Find where the given text appears and provide that cell's center as (x, y) coordinate. 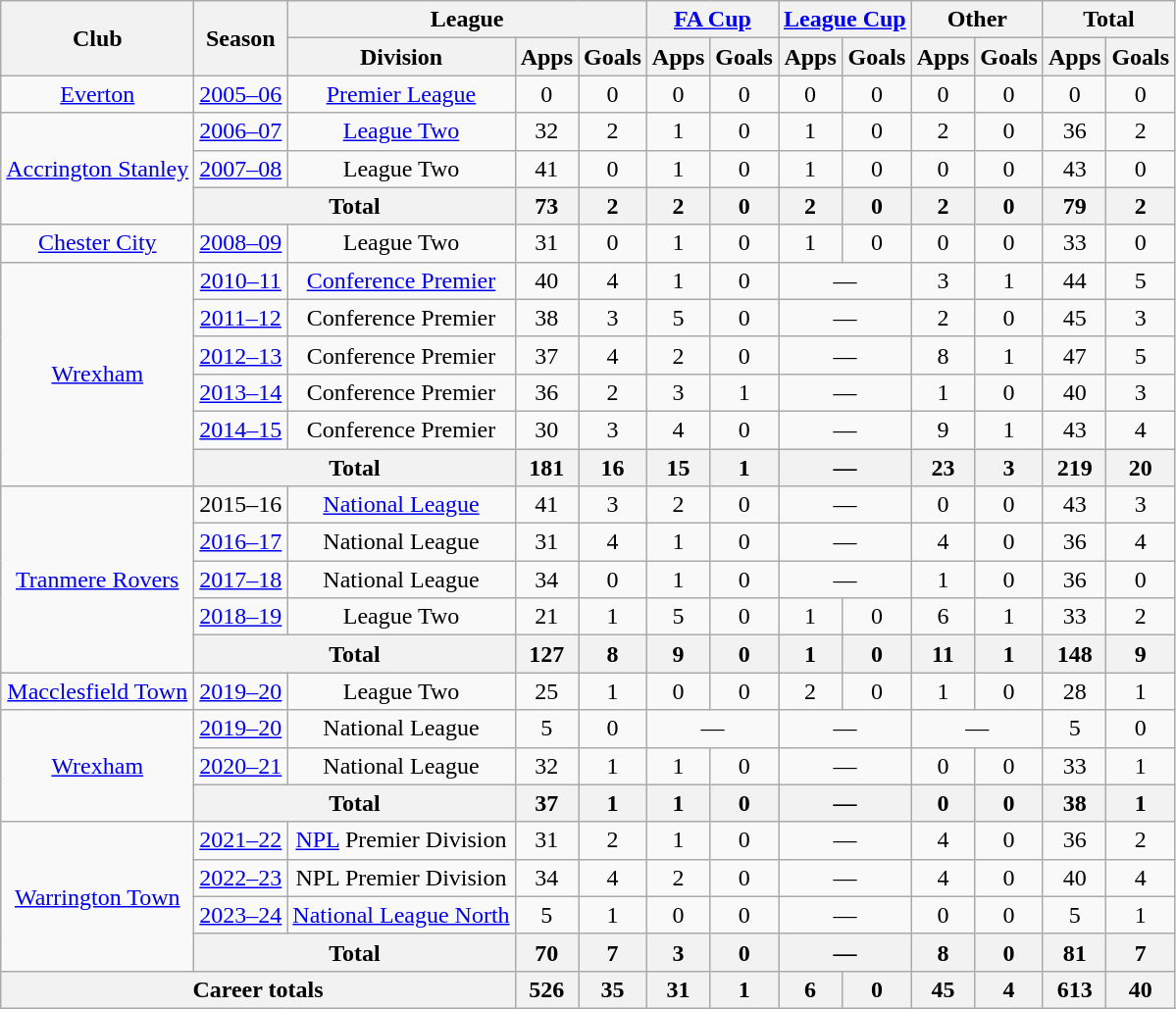
Season (241, 38)
127 (546, 654)
2017–18 (241, 580)
35 (613, 989)
181 (546, 468)
15 (678, 468)
Warrington Town (98, 896)
2005–06 (241, 94)
2011–12 (241, 318)
Other (977, 20)
23 (943, 468)
20 (1141, 468)
2013–14 (241, 392)
2006–07 (241, 131)
2007–08 (241, 169)
Club (98, 38)
613 (1074, 989)
2010–11 (241, 280)
81 (1074, 952)
2012–13 (241, 355)
FA Cup (712, 20)
21 (546, 617)
2015–16 (241, 505)
25 (546, 691)
Accrington Stanley (98, 169)
47 (1074, 355)
30 (546, 429)
70 (546, 952)
Premier League (401, 94)
79 (1074, 206)
2022–23 (241, 878)
League Cup (845, 20)
National League North (401, 915)
Division (401, 57)
148 (1074, 654)
Career totals (258, 989)
73 (546, 206)
44 (1074, 280)
28 (1074, 691)
2008–09 (241, 243)
11 (943, 654)
2014–15 (241, 429)
526 (546, 989)
2018–19 (241, 617)
League (467, 20)
Everton (98, 94)
2021–22 (241, 840)
219 (1074, 468)
16 (613, 468)
2016–17 (241, 542)
Macclesfield Town (98, 691)
Chester City (98, 243)
Tranmere Rovers (98, 580)
2020–21 (241, 766)
2023–24 (241, 915)
